Return (x, y) of the center of cell containing provided text 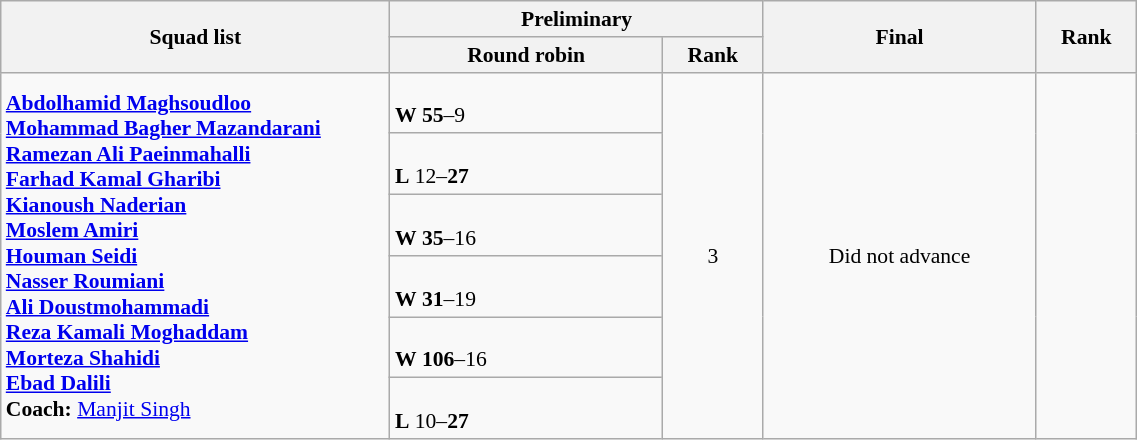
L 12–27 (526, 164)
Squad list (196, 36)
Did not advance (899, 256)
Final (899, 36)
3 (712, 256)
W 55–9 (526, 102)
Preliminary (576, 19)
L 10–27 (526, 408)
Round robin (526, 55)
W 106–16 (526, 348)
W 31–19 (526, 286)
W 35–16 (526, 226)
